Detect which cell encompasses the target text, then output its (x, y) center coordinate. 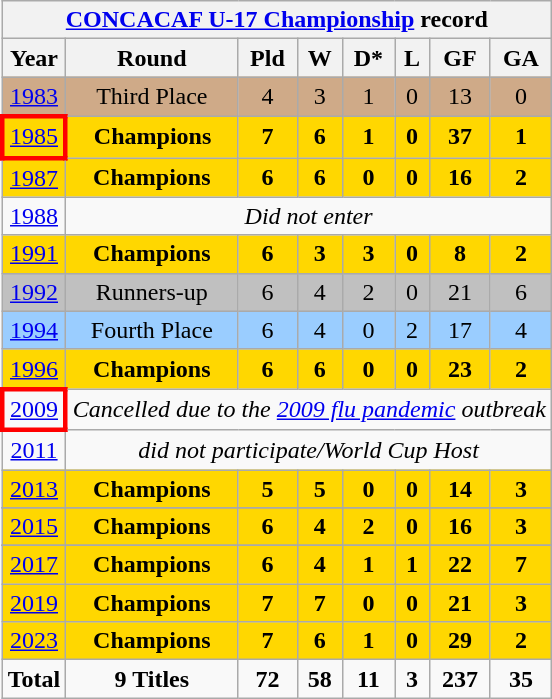
29 (460, 641)
1985 (34, 136)
2013 (34, 489)
Runners-up (152, 292)
37 (460, 136)
72 (268, 679)
Third Place (152, 97)
13 (460, 97)
237 (460, 679)
Year (34, 58)
2017 (34, 565)
1991 (34, 254)
14 (460, 489)
Did not enter (309, 216)
W (320, 58)
CONCACAF U-17 Championship record (276, 20)
2015 (34, 527)
1996 (34, 369)
2019 (34, 603)
23 (460, 369)
1987 (34, 178)
D* (368, 58)
L (412, 58)
2023 (34, 641)
58 (320, 679)
2009 (34, 410)
GA (520, 58)
35 (520, 679)
Total (34, 679)
9 Titles (152, 679)
Cancelled due to the 2009 flu pandemic outbreak (309, 410)
2011 (34, 450)
Round (152, 58)
22 (460, 565)
GF (460, 58)
1994 (34, 330)
Fourth Place (152, 330)
Pld (268, 58)
1988 (34, 216)
8 (460, 254)
17 (460, 330)
1992 (34, 292)
did not participate/World Cup Host (309, 450)
1983 (34, 97)
11 (368, 679)
